Return (X, Y) of the center of cell containing provided text 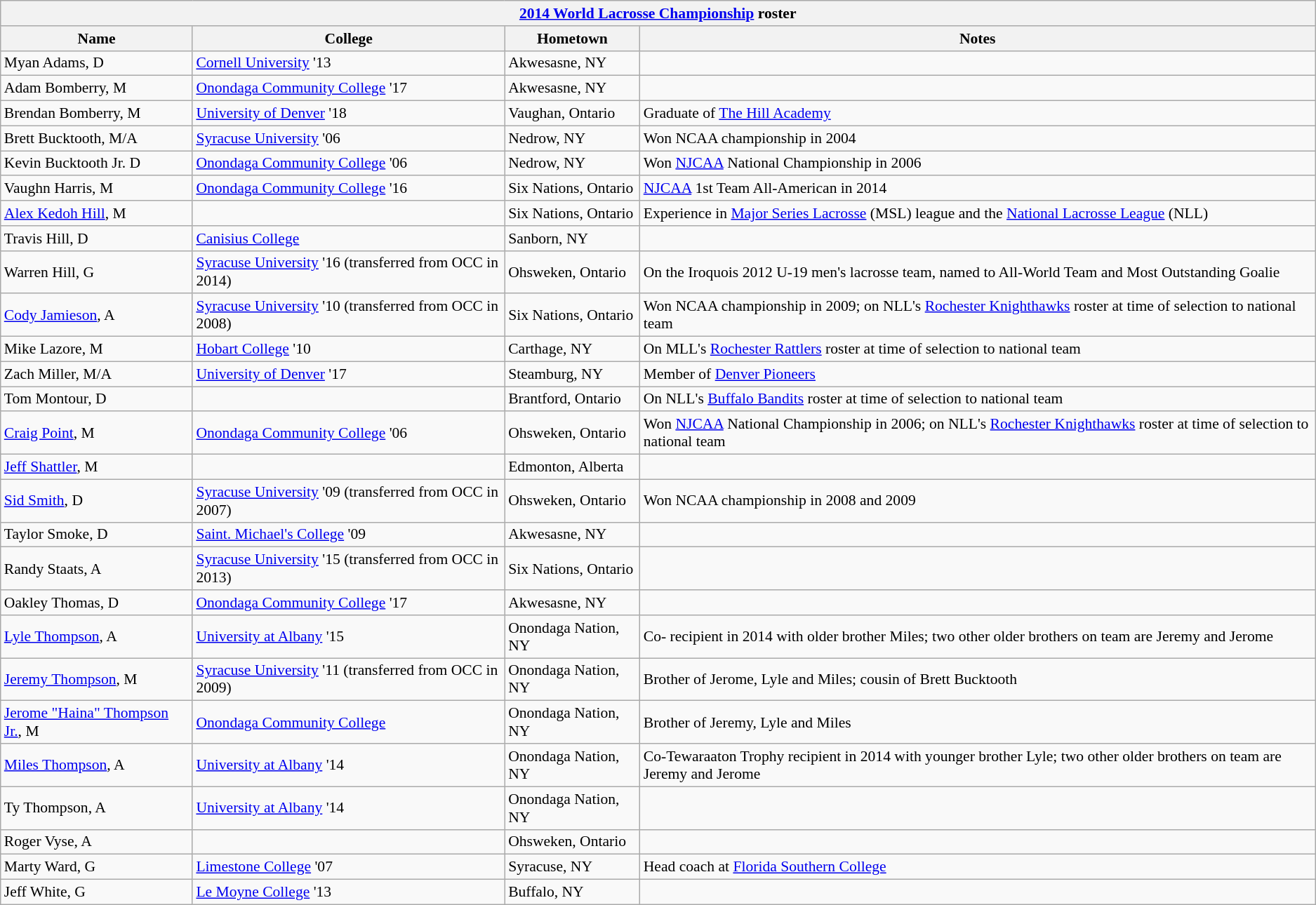
Syracuse University '16 (transferred from OCC in 2014) (348, 272)
College (348, 39)
Adam Bomberry, M (97, 88)
Jeff White, G (97, 892)
Member of Denver Pioneers (978, 374)
Carthage, NY (573, 349)
Syracuse University '09 (transferred from OCC in 2007) (348, 501)
Syracuse, NY (573, 867)
Won NCAA championship in 2004 (978, 138)
Co- recipient in 2014 with older brother Miles; two other older brothers on team are Jeremy and Jerome (978, 637)
Brother of Jerome, Lyle and Miles; cousin of Brett Bucktooth (978, 679)
Brantford, Ontario (573, 399)
Syracuse University '10 (transferred from OCC in 2008) (348, 316)
Won NCAA championship in 2008 and 2009 (978, 501)
Steamburg, NY (573, 374)
Edmonton, Alberta (573, 467)
Syracuse University '11 (transferred from OCC in 2009) (348, 679)
Onondaga Community College (348, 723)
Hobart College '10 (348, 349)
Syracuse University '15 (transferred from OCC in 2013) (348, 568)
Syracuse University '06 (348, 138)
Buffalo, NY (573, 892)
Limestone College '07 (348, 867)
NJCAA 1st Team All-American in 2014 (978, 189)
Myan Adams, D (97, 63)
Brendan Bomberry, M (97, 114)
Craig Point, M (97, 434)
University of Denver '18 (348, 114)
Saint. Michael's College '09 (348, 535)
Randy Staats, A (97, 568)
Jerome "Haina" Thompson Jr., M (97, 723)
Sanborn, NY (573, 239)
Graduate of The Hill Academy (978, 114)
University of Denver '17 (348, 374)
Canisius College (348, 239)
Taylor Smoke, D (97, 535)
Brett Bucktooth, M/A (97, 138)
Vaughan, Ontario (573, 114)
Cody Jamieson, A (97, 316)
Oakley Thomas, D (97, 603)
Zach Miller, M/A (97, 374)
Roger Vyse, A (97, 842)
Marty Ward, G (97, 867)
Sid Smith, D (97, 501)
On NLL's Buffalo Bandits roster at time of selection to national team (978, 399)
Won NJCAA National Championship in 2006 (978, 163)
Onondaga Community College '16 (348, 189)
Head coach at Florida Southern College (978, 867)
Warren Hill, G (97, 272)
Cornell University '13 (348, 63)
Jeremy Thompson, M (97, 679)
Co-Tewaraaton Trophy recipient in 2014 with younger brother Lyle; two other older brothers on team are Jeremy and Jerome (978, 765)
Experience in Major Series Lacrosse (MSL) league and the National Lacrosse League (NLL) (978, 213)
2014 World Lacrosse Championship roster (658, 13)
Mike Lazore, M (97, 349)
Name (97, 39)
Travis Hill, D (97, 239)
Won NCAA championship in 2009; on NLL's Rochester Knighthawks roster at time of selection to national team (978, 316)
Jeff Shattler, M (97, 467)
On the Iroquois 2012 U-19 men's lacrosse team, named to All-World Team and Most Outstanding Goalie (978, 272)
Notes (978, 39)
Ty Thompson, A (97, 808)
Lyle Thompson, A (97, 637)
Brother of Jeremy, Lyle and Miles (978, 723)
Won NJCAA National Championship in 2006; on NLL's Rochester Knighthawks roster at time of selection to national team (978, 434)
Kevin Bucktooth Jr. D (97, 163)
On MLL's Rochester Rattlers roster at time of selection to national team (978, 349)
Le Moyne College '13 (348, 892)
University at Albany '15 (348, 637)
Alex Kedoh Hill, M (97, 213)
Vaughn Harris, M (97, 189)
Miles Thompson, A (97, 765)
Tom Montour, D (97, 399)
Hometown (573, 39)
